Search for the cell housing the specified text and yield its [x, y] center coordinate. 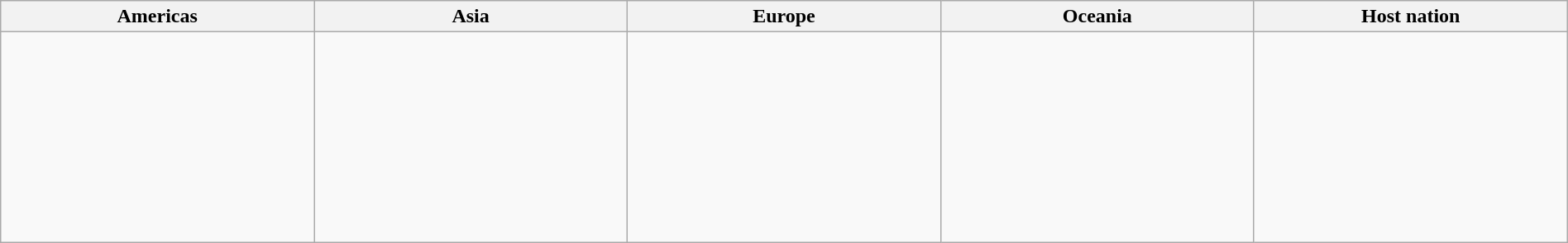
Oceania [1097, 17]
Americas [157, 17]
Asia [471, 17]
Host nation [1411, 17]
Europe [784, 17]
